Find where the given text appears and provide that cell's center as (x, y) coordinate. 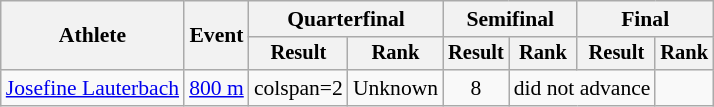
Josefine Lauterbach (92, 88)
Athlete (92, 36)
Final (645, 19)
Semifinal (510, 19)
Event (216, 36)
did not advance (582, 88)
Unknown (396, 88)
800 m (216, 88)
colspan=2 (298, 88)
Quarterfinal (346, 19)
8 (476, 88)
